Return the [X, Y] coordinate for the center point of the cell that contains the specified text.  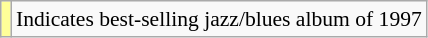
Indicates best-selling jazz/blues album of 1997 [219, 19]
